Scan for the cell matching the given text and deliver its [x, y] coordinate at center. 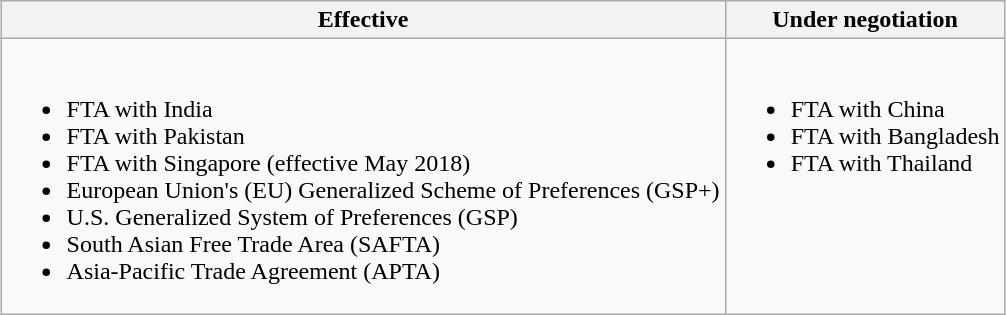
FTA with ChinaFTA with Bangladesh FTA with Thailand [865, 176]
Under negotiation [865, 20]
Effective [363, 20]
